Pinpoint the cell where the given text exists, returning its [x, y] midpoint coordinate. 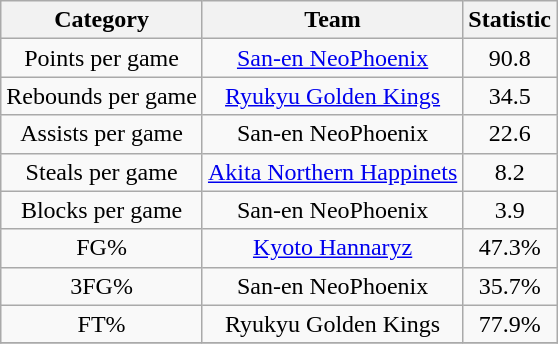
35.7% [510, 286]
Blocks per game [102, 210]
90.8 [510, 58]
FT% [102, 324]
Steals per game [102, 172]
Assists per game [102, 134]
77.9% [510, 324]
Akita Northern Happinets [332, 172]
3FG% [102, 286]
FG% [102, 248]
Points per game [102, 58]
47.3% [510, 248]
Statistic [510, 20]
22.6 [510, 134]
Kyoto Hannaryz [332, 248]
34.5 [510, 96]
Team [332, 20]
Category [102, 20]
Rebounds per game [102, 96]
8.2 [510, 172]
3.9 [510, 210]
